Capture the cell that displays the provided text and extract its [x, y] central coordinate. 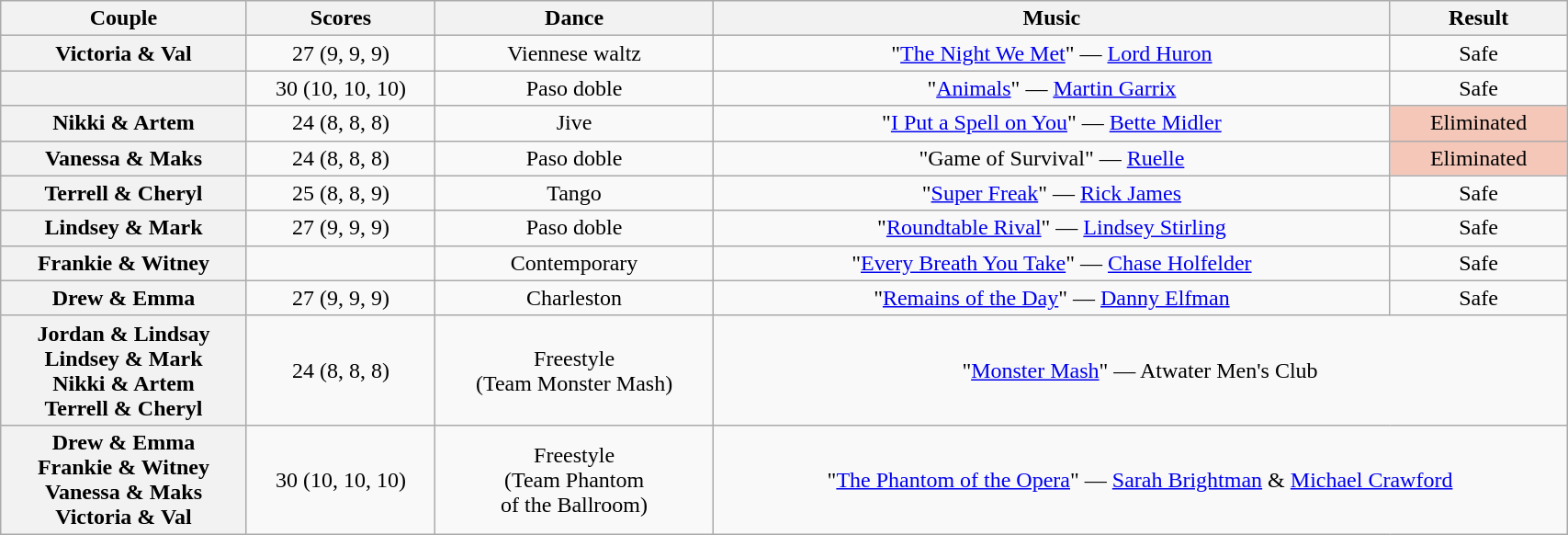
Freestyle(Team Phantomof the Ballroom) [575, 480]
Charleston [575, 298]
"Game of Survival" — Ruelle [1051, 158]
Result [1478, 18]
Jordan & LindsayLindsey & MarkNikki & ArtemTerrell & Cheryl [123, 370]
Drew & EmmaFrankie & WitneyVanessa & MaksVictoria & Val [123, 480]
Freestyle(Team Monster Mash) [575, 370]
Jive [575, 123]
"Monster Mash" — Atwater Men's Club [1139, 370]
"Roundtable Rival" — Lindsey Stirling [1051, 228]
"The Phantom of the Opera" — Sarah Brightman & Michael Crawford [1139, 480]
"Remains of the Day" — Danny Elfman [1051, 298]
Contemporary [575, 263]
"The Night We Met" — Lord Huron [1051, 53]
Drew & Emma [123, 298]
Scores [341, 18]
Music [1051, 18]
"I Put a Spell on You" — Bette Midler [1051, 123]
Lindsey & Mark [123, 228]
Terrell & Cheryl [123, 193]
25 (8, 8, 9) [341, 193]
"Animals" — Martin Garrix [1051, 88]
Frankie & Witney [123, 263]
"Every Breath You Take" — Chase Holfelder [1051, 263]
Nikki & Artem [123, 123]
Dance [575, 18]
Tango [575, 193]
Couple [123, 18]
Victoria & Val [123, 53]
Viennese waltz [575, 53]
Vanessa & Maks [123, 158]
"Super Freak" — Rick James [1051, 193]
